Return [x, y] of the center of cell containing provided text 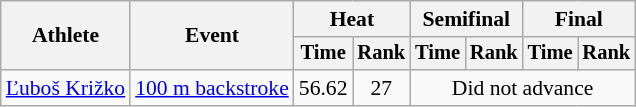
Athlete [66, 36]
Final [579, 19]
Did not advance [522, 88]
Event [212, 36]
100 m backstroke [212, 88]
27 [381, 88]
56.62 [324, 88]
Semifinal [466, 19]
Ľuboš Križko [66, 88]
Heat [352, 19]
